Return (X, Y) of the center of cell containing provided text 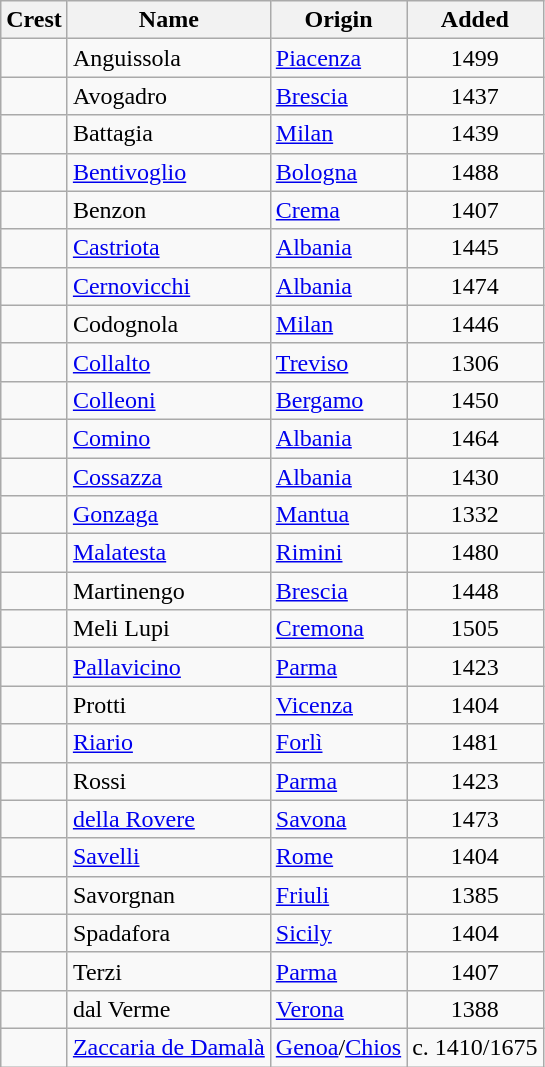
dal Verme (168, 1009)
Crest (34, 20)
1430 (475, 477)
1332 (475, 515)
Spadafora (168, 933)
Savona (338, 819)
Treviso (338, 362)
della Rovere (168, 819)
Genoa/Chios (338, 1047)
Codognola (168, 324)
Cernovicchi (168, 286)
Bergamo (338, 400)
Zaccaria de Damalà (168, 1047)
Bentivoglio (168, 172)
Cossazza (168, 477)
Verona (338, 1009)
Piacenza (338, 58)
Origin (338, 20)
Friuli (338, 895)
Martinengo (168, 591)
Protti (168, 705)
Name (168, 20)
1450 (475, 400)
1439 (475, 134)
Savorgnan (168, 895)
1488 (475, 172)
Rimini (338, 553)
1464 (475, 438)
1445 (475, 248)
Added (475, 20)
Riario (168, 743)
Rome (338, 857)
Collalto (168, 362)
Malatesta (168, 553)
1448 (475, 591)
1481 (475, 743)
1306 (475, 362)
Meli Lupi (168, 629)
Avogadro (168, 96)
Cremona (338, 629)
Savelli (168, 857)
Vicenza (338, 705)
1499 (475, 58)
Sicily (338, 933)
Forlì (338, 743)
1473 (475, 819)
Benzon (168, 210)
1474 (475, 286)
1437 (475, 96)
1480 (475, 553)
Castriota (168, 248)
1446 (475, 324)
Anguissola (168, 58)
Pallavicino (168, 667)
Rossi (168, 781)
c. 1410/1675 (475, 1047)
Colleoni (168, 400)
Crema (338, 210)
Comino (168, 438)
1385 (475, 895)
Terzi (168, 971)
Bologna (338, 172)
Gonzaga (168, 515)
1505 (475, 629)
Battagia (168, 134)
1388 (475, 1009)
Mantua (338, 515)
